Locate the cell with the specified text and output its (x, y) center coordinate. 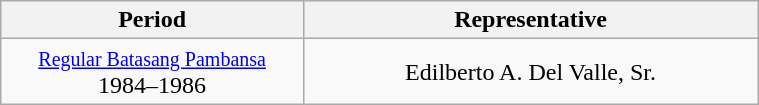
Representative (530, 20)
Regular Batasang Pambansa1984–1986 (152, 72)
Period (152, 20)
Edilberto A. Del Valle, Sr. (530, 72)
